Pinpoint the cell where the given text exists, returning its [X, Y] midpoint coordinate. 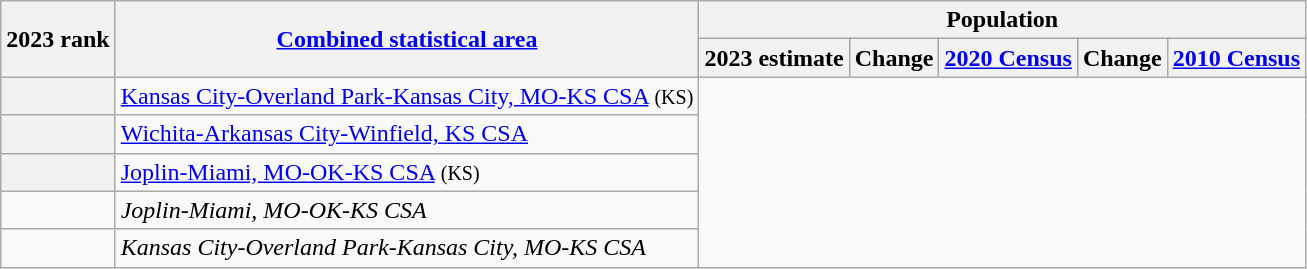
2010 Census [1236, 58]
Combined statistical area [407, 39]
Wichita-Arkansas City-Winfield, KS CSA [407, 134]
Kansas City-Overland Park-Kansas City, MO-KS CSA (KS) [407, 96]
Joplin-Miami, MO-OK-KS CSA (KS) [407, 172]
Kansas City-Overland Park-Kansas City, MO-KS CSA [407, 248]
Population [1002, 20]
2023 estimate [774, 58]
Joplin-Miami, MO-OK-KS CSA [407, 210]
2020 Census [1008, 58]
2023 rank [58, 39]
